Pinpoint the cell where the given text exists, returning its [X, Y] midpoint coordinate. 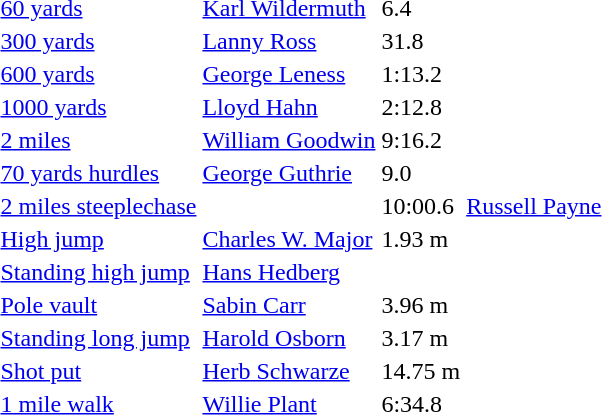
2:12.8 [421, 107]
14.75 m [421, 371]
31.8 [421, 41]
9.0 [421, 173]
3.96 m [421, 305]
1.93 m [421, 239]
Lanny Ross [289, 41]
George Leness [289, 74]
10:00.6 [421, 206]
Lloyd Hahn [289, 107]
William Goodwin [289, 140]
3.17 m [421, 338]
1:13.2 [421, 74]
George Guthrie [289, 173]
Hans Hedberg [289, 272]
Harold Osborn [289, 338]
Herb Schwarze [289, 371]
Charles W. Major [289, 239]
9:16.2 [421, 140]
Sabin Carr [289, 305]
